Identify which cell holds the provided text, then report its (x, y) central coordinate. 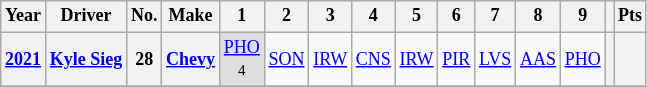
2 (286, 16)
Year (24, 16)
PIR (456, 59)
6 (456, 16)
3 (330, 16)
CNS (374, 59)
No. (144, 16)
SON (286, 59)
5 (416, 16)
4 (374, 16)
Driver (86, 16)
Kyle Sieg (86, 59)
28 (144, 59)
7 (496, 16)
9 (582, 16)
PHO4 (242, 59)
AAS (538, 59)
Chevy (191, 59)
8 (538, 16)
LVS (496, 59)
PHO (582, 59)
2021 (24, 59)
Pts (630, 16)
Make (191, 16)
1 (242, 16)
